Provide the (X, Y) coordinate of the cell's center where the given text is located.  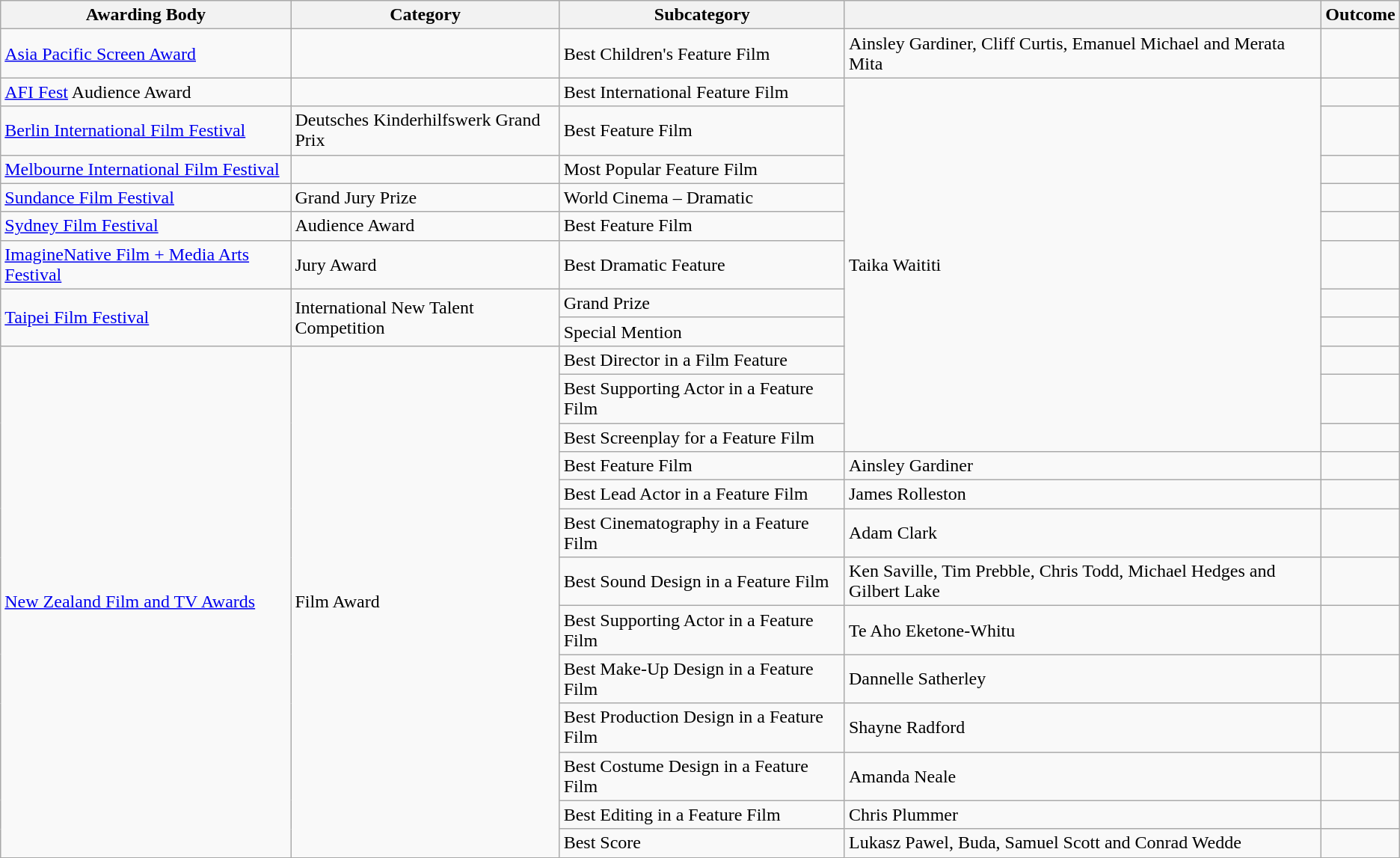
World Cinema – Dramatic (701, 197)
Jury Award (425, 265)
Audience Award (425, 226)
Ken Saville, Tim Prebble, Chris Todd, Michael Hedges and Gilbert Lake (1083, 582)
Taika Waititi (1083, 265)
Te Aho Eketone-Whitu (1083, 630)
Sundance Film Festival (146, 197)
Best Make-Up Design in a Feature Film (701, 679)
Film Award (425, 601)
Best Children's Feature Film (701, 54)
Grand Jury Prize (425, 197)
Shayne Radford (1083, 727)
Best Score (701, 843)
Dannelle Satherley (1083, 679)
Grand Prize (701, 303)
Best Sound Design in a Feature Film (701, 582)
Ainsley Gardiner, Cliff Curtis, Emanuel Michael and Merata Mita (1083, 54)
Category (425, 15)
James Rolleston (1083, 494)
Best International Feature Film (701, 92)
New Zealand Film and TV Awards (146, 601)
Sydney Film Festival (146, 226)
Ainsley Gardiner (1083, 466)
Lukasz Pawel, Buda, Samuel Scott and Conrad Wedde (1083, 843)
Deutsches Kinderhilfswerk Grand Prix (425, 130)
AFI Fest Audience Award (146, 92)
Most Popular Feature Film (701, 169)
Outcome (1360, 15)
Best Dramatic Feature (701, 265)
Awarding Body (146, 15)
Best Lead Actor in a Feature Film (701, 494)
Best Editing in a Feature Film (701, 815)
Taipei Film Festival (146, 317)
Berlin International Film Festival (146, 130)
Special Mention (701, 331)
Best Director in a Film Feature (701, 360)
Asia Pacific Screen Award (146, 54)
Best Costume Design in a Feature Film (701, 776)
Amanda Neale (1083, 776)
ImagineNative Film + Media Arts Festival (146, 265)
Best Screenplay for a Feature Film (701, 438)
Subcategory (701, 15)
Chris Plummer (1083, 815)
Melbourne International Film Festival (146, 169)
International New Talent Competition (425, 317)
Adam Clark (1083, 533)
Best Production Design in a Feature Film (701, 727)
Best Cinematography in a Feature Film (701, 533)
